Locate the cell with the specified text and output its (x, y) center coordinate. 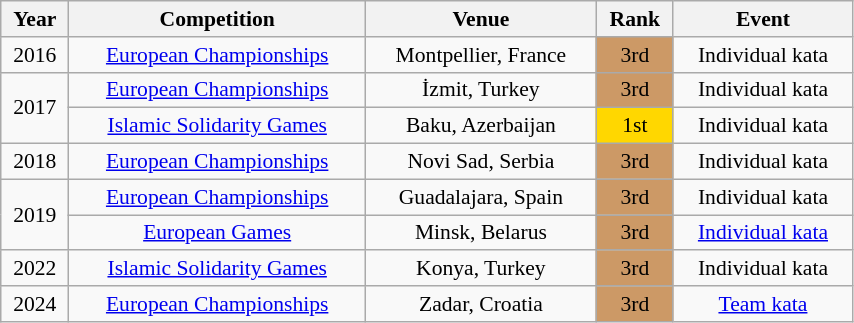
European Games (218, 233)
2022 (35, 269)
2024 (35, 304)
Zadar, Croatia (482, 304)
2016 (35, 55)
Guadalajara, Spain (482, 197)
2018 (35, 162)
Competition (218, 19)
Team kata (762, 304)
Novi Sad, Serbia (482, 162)
İzmit, Turkey (482, 90)
Year (35, 19)
2019 (35, 214)
1st (634, 126)
Minsk, Belarus (482, 233)
Montpellier, France (482, 55)
2017 (35, 108)
Konya, Turkey (482, 269)
Event (762, 19)
Venue (482, 19)
Rank (634, 19)
Baku, Azerbaijan (482, 126)
